Determine the [x, y] coordinate at the center of the cell enclosing the given text.  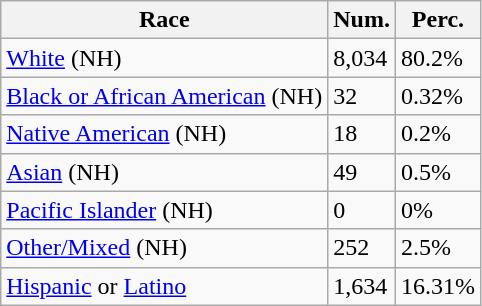
Race [164, 20]
Hispanic or Latino [164, 286]
80.2% [438, 58]
Native American (NH) [164, 134]
252 [362, 248]
0.32% [438, 96]
Num. [362, 20]
0.5% [438, 172]
2.5% [438, 248]
Black or African American (NH) [164, 96]
49 [362, 172]
0.2% [438, 134]
8,034 [362, 58]
Perc. [438, 20]
0% [438, 210]
Asian (NH) [164, 172]
White (NH) [164, 58]
Other/Mixed (NH) [164, 248]
1,634 [362, 286]
Pacific Islander (NH) [164, 210]
18 [362, 134]
32 [362, 96]
0 [362, 210]
16.31% [438, 286]
